Output the (X, Y) coordinate of the center of the cell containing the given text.  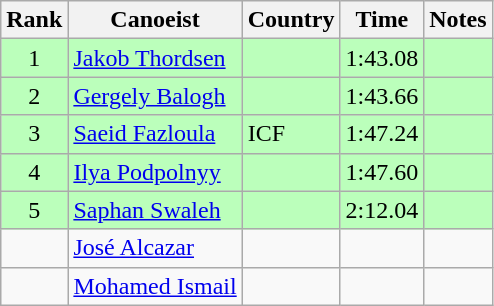
1:47.60 (382, 172)
1 (34, 58)
2 (34, 96)
Mohamed Ismail (155, 286)
Notes (458, 20)
Ilya Podpolnyy (155, 172)
Jakob Thordsen (155, 58)
José Alcazar (155, 248)
Saphan Swaleh (155, 210)
Saeid Fazloula (155, 134)
3 (34, 134)
Gergely Balogh (155, 96)
5 (34, 210)
1:43.66 (382, 96)
Country (291, 20)
1:43.08 (382, 58)
Canoeist (155, 20)
ICF (291, 134)
2:12.04 (382, 210)
Time (382, 20)
4 (34, 172)
Rank (34, 20)
1:47.24 (382, 134)
